Pinpoint the cell where the given text exists, returning its (X, Y) midpoint coordinate. 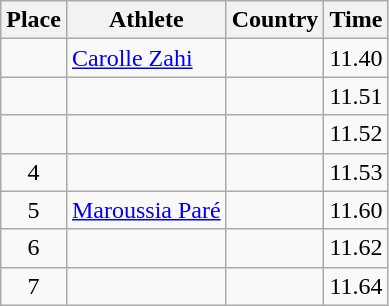
Maroussia Paré (146, 210)
11.51 (356, 96)
11.40 (356, 58)
Athlete (146, 20)
11.53 (356, 172)
Country (275, 20)
6 (34, 248)
4 (34, 172)
7 (34, 286)
11.62 (356, 248)
Time (356, 20)
11.52 (356, 134)
Place (34, 20)
5 (34, 210)
Carolle Zahi (146, 58)
11.60 (356, 210)
11.64 (356, 286)
